Detect which cell encompasses the target text, then output its (X, Y) center coordinate. 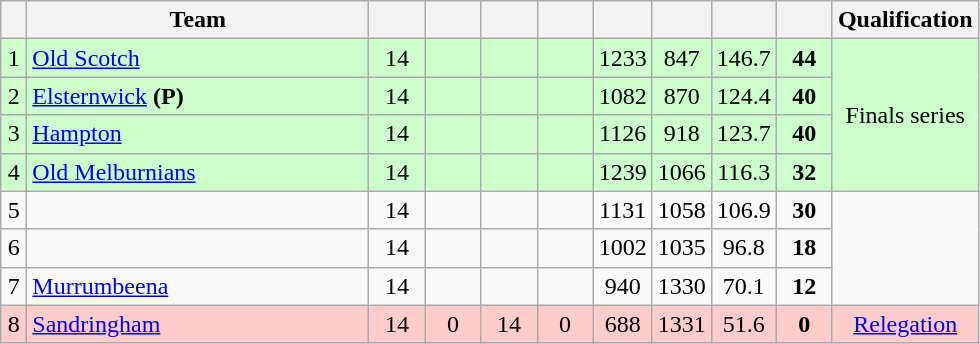
1330 (682, 286)
6 (14, 248)
96.8 (744, 248)
870 (682, 96)
Hampton (198, 134)
1035 (682, 248)
940 (622, 286)
106.9 (744, 210)
1 (14, 58)
1239 (622, 172)
847 (682, 58)
Sandringham (198, 324)
688 (622, 324)
116.3 (744, 172)
1066 (682, 172)
32 (804, 172)
1131 (622, 210)
1331 (682, 324)
2 (14, 96)
8 (14, 324)
1058 (682, 210)
18 (804, 248)
70.1 (744, 286)
3 (14, 134)
7 (14, 286)
918 (682, 134)
30 (804, 210)
1002 (622, 248)
Relegation (905, 324)
51.6 (744, 324)
Murrumbeena (198, 286)
4 (14, 172)
44 (804, 58)
Finals series (905, 115)
146.7 (744, 58)
Team (198, 20)
5 (14, 210)
Old Melburnians (198, 172)
1233 (622, 58)
1126 (622, 134)
124.4 (744, 96)
1082 (622, 96)
12 (804, 286)
123.7 (744, 134)
Qualification (905, 20)
Old Scotch (198, 58)
Elsternwick (P) (198, 96)
